Identify which cell holds the provided text, then report its (x, y) central coordinate. 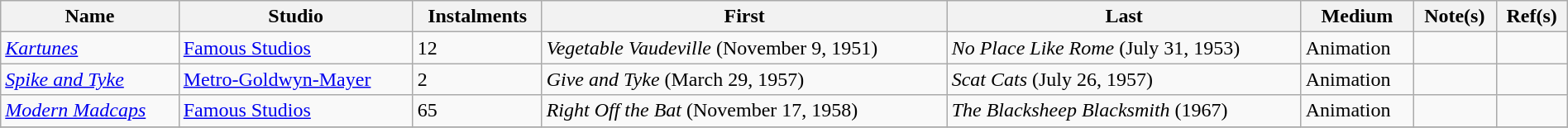
Note(s) (1455, 17)
First (744, 17)
Last (1124, 17)
12 (477, 48)
Studio (296, 17)
Spike and Tyke (89, 79)
Ref(s) (1532, 17)
The Blacksheep Blacksmith (1967) (1124, 111)
Scat Cats (July 26, 1957) (1124, 79)
Metro-Goldwyn-Mayer (296, 79)
Instalments (477, 17)
Name (89, 17)
Modern Madcaps (89, 111)
Vegetable Vaudeville (November 9, 1951) (744, 48)
Give and Tyke (March 29, 1957) (744, 79)
2 (477, 79)
Medium (1356, 17)
Kartunes (89, 48)
No Place Like Rome (July 31, 1953) (1124, 48)
Right Off the Bat (November 17, 1958) (744, 111)
65 (477, 111)
